For the text-containing cell, return its midpoint in [x, y] coordinate format. 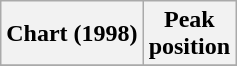
Chart (1998) [72, 34]
Peak position [189, 34]
